Pinpoint the cell where the given text exists, returning its (X, Y) midpoint coordinate. 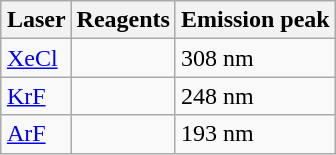
Laser (36, 20)
KrF (36, 96)
ArF (36, 134)
Reagents (123, 20)
193 nm (255, 134)
248 nm (255, 96)
308 nm (255, 58)
Emission peak (255, 20)
XeCl (36, 58)
